From the cell containing the given text, extract its center point as (X, Y) coordinate. 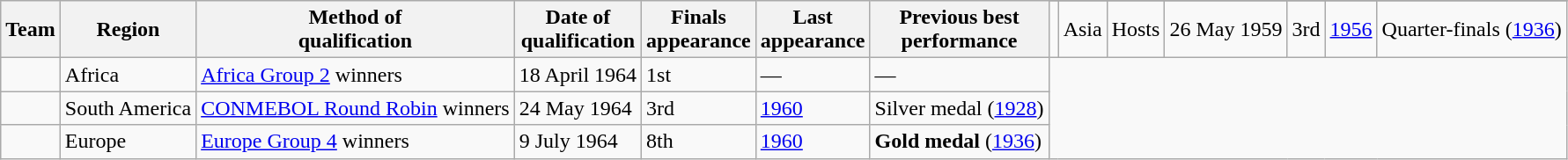
Europe Group 4 winners (356, 142)
Africa (128, 75)
Africa Group 2 winners (356, 75)
Region (128, 30)
Gold medal (1936) (960, 142)
Method ofqualification (356, 30)
26 May 1959 (1226, 30)
Lastappearance (813, 30)
Quarter-finals (1936) (1472, 30)
Finalsappearance (699, 30)
Silver medal (1928) (960, 108)
Previous bestperformance (960, 30)
South America (128, 108)
8th (699, 142)
1956 (1351, 30)
9 July 1964 (578, 142)
Asia (1083, 30)
24 May 1964 (578, 108)
Date ofqualification (578, 30)
CONMEBOL Round Robin winners (356, 108)
Team (31, 30)
18 April 1964 (578, 75)
Hosts (1136, 30)
1st (699, 75)
Europe (128, 142)
